Scan for the cell matching the given text and deliver its (X, Y) coordinate at center. 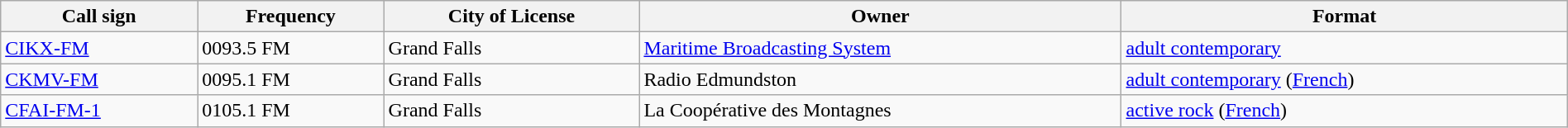
Radio Edmundston (880, 79)
Frequency (291, 17)
0095.1 FM (291, 79)
City of License (511, 17)
La Coopérative des Montagnes (880, 111)
Format (1345, 17)
CIKX-FM (99, 48)
adult contemporary (French) (1345, 79)
Owner (880, 17)
CKMV-FM (99, 79)
adult contemporary (1345, 48)
CFAI-FM-1 (99, 111)
0105.1 FM (291, 111)
0093.5 FM (291, 48)
Maritime Broadcasting System (880, 48)
active rock (French) (1345, 111)
Call sign (99, 17)
